From the cell containing the given text, extract its center point as [x, y] coordinate. 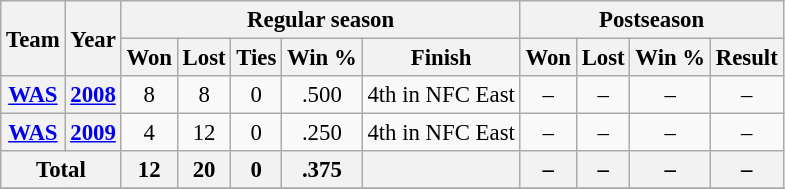
4 [149, 133]
Finish [441, 58]
Team [33, 38]
Ties [256, 58]
Postseason [652, 20]
2009 [93, 133]
Year [93, 38]
.375 [322, 170]
2008 [93, 95]
.250 [322, 133]
Result [746, 58]
.500 [322, 95]
Regular season [320, 20]
20 [204, 170]
Total [61, 170]
